From the cell containing the given text, extract its center point as (X, Y) coordinate. 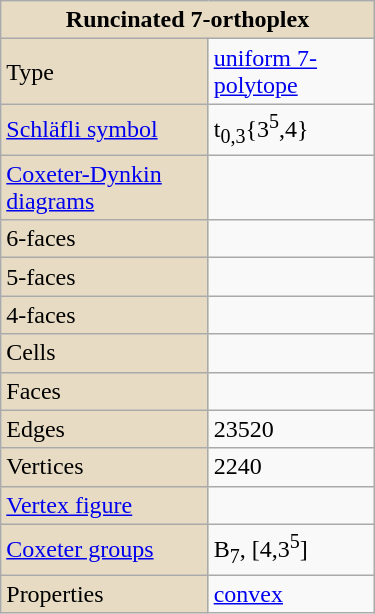
B7, [4,35] (291, 550)
Edges (104, 429)
4-faces (104, 315)
Coxeter groups (104, 550)
5-faces (104, 277)
Faces (104, 391)
t0,3{35,4} (291, 130)
Cells (104, 353)
Coxeter-Dynkin diagrams (104, 188)
2240 (291, 467)
6-faces (104, 239)
Type (104, 72)
convex (291, 594)
Runcinated 7-orthoplex (188, 20)
Schläfli symbol (104, 130)
Vertices (104, 467)
uniform 7-polytope (291, 72)
Vertex figure (104, 505)
23520 (291, 429)
Properties (104, 594)
